Scan for the cell matching the given text and deliver its [X, Y] coordinate at center. 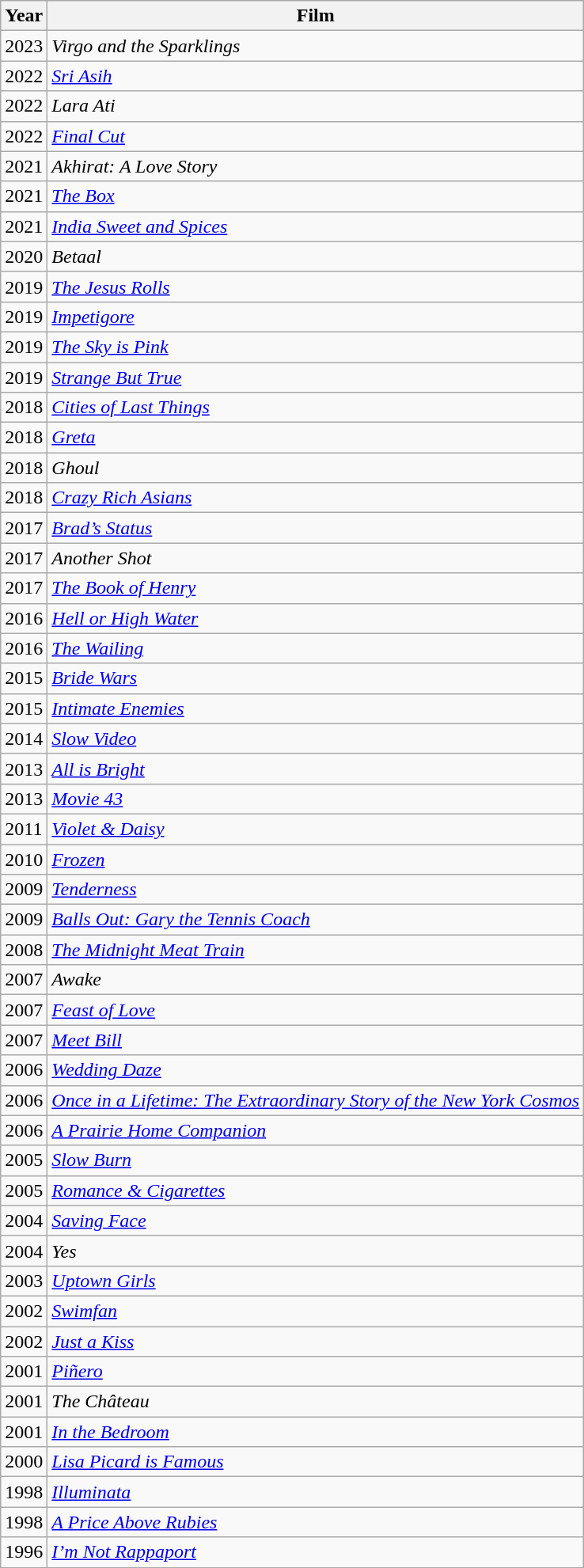
Frozen [316, 859]
Once in a Lifetime: The Extraordinary Story of the New York Cosmos [316, 1100]
Sri Asih [316, 76]
Meet Bill [316, 1040]
Intimate Enemies [316, 708]
2010 [24, 859]
Balls Out: Gary the Tennis Coach [316, 920]
A Price Above Rubies [316, 1522]
Hell or High Water [316, 618]
2000 [24, 1462]
Swimfan [316, 1311]
Lisa Picard is Famous [316, 1462]
Bride Wars [316, 678]
Slow Burn [316, 1160]
Another Shot [316, 558]
Cities of Last Things [316, 408]
Ghoul [316, 468]
Impetigore [316, 317]
Awake [316, 980]
Illuminata [316, 1492]
Final Cut [316, 136]
Film [316, 16]
Year [24, 16]
The Château [316, 1402]
The Midnight Meat Train [316, 950]
I’m Not Rappaport [316, 1552]
A Prairie Home Companion [316, 1130]
Feast of Love [316, 1010]
Uptown Girls [316, 1281]
Slow Video [316, 738]
Romance & Cigarettes [316, 1190]
The Sky is Pink [316, 347]
Tenderness [316, 890]
Brad’s Status [316, 528]
Virgo and the Sparklings [316, 46]
Just a Kiss [316, 1342]
The Book of Henry [316, 588]
Greta [316, 438]
Movie 43 [316, 799]
The Jesus Rolls [316, 287]
2023 [24, 46]
Saving Face [316, 1221]
All is Bright [316, 769]
The Wailing [316, 648]
In the Bedroom [316, 1432]
Akhirat: A Love Story [316, 166]
Wedding Daze [316, 1070]
Piñero [316, 1372]
The Box [316, 196]
1996 [24, 1552]
India Sweet and Spices [316, 226]
Betaal [316, 256]
2008 [24, 950]
Yes [316, 1251]
Violet & Daisy [316, 829]
Crazy Rich Asians [316, 498]
Strange But True [316, 378]
2020 [24, 256]
Lara Ati [316, 106]
2011 [24, 829]
2014 [24, 738]
2003 [24, 1281]
